From the cell containing the given text, extract its center point as [x, y] coordinate. 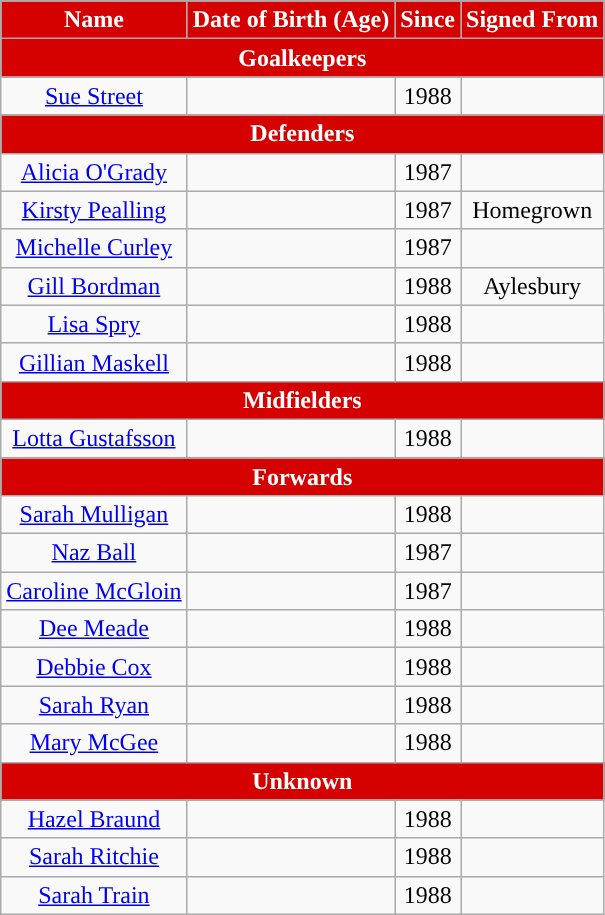
Kirsty Pealling [94, 210]
Unknown [302, 781]
Sue Street [94, 96]
Homegrown [532, 210]
Sarah Ritchie [94, 857]
Sarah Mulligan [94, 515]
Aylesbury [532, 286]
Forwards [302, 477]
Caroline McGloin [94, 591]
Name [94, 20]
Naz Ball [94, 553]
Goalkeepers [302, 58]
Michelle Curley [94, 248]
Debbie Cox [94, 667]
Alicia O'Grady [94, 172]
Date of Birth (Age) [291, 20]
Defenders [302, 134]
Signed From [532, 20]
Sarah Ryan [94, 705]
Hazel Braund [94, 819]
Gillian Maskell [94, 362]
Sarah Train [94, 895]
Gill Bordman [94, 286]
Midfielders [302, 400]
Lisa Spry [94, 324]
Dee Meade [94, 629]
Mary McGee [94, 743]
Since [428, 20]
Lotta Gustafsson [94, 438]
